Identify which cell holds the provided text, then report its (X, Y) central coordinate. 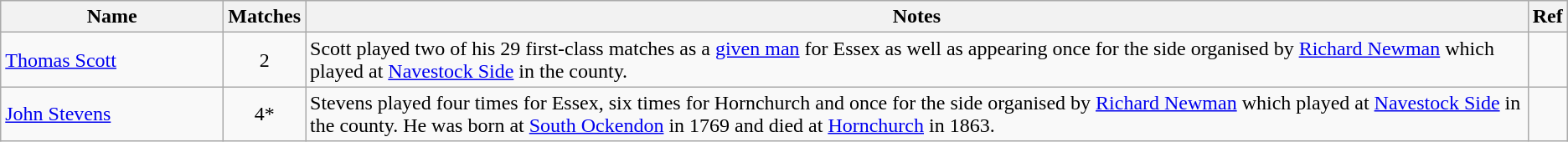
Ref (1548, 17)
John Stevens (112, 114)
Notes (917, 17)
2 (265, 60)
4* (265, 114)
Matches (265, 17)
Name (112, 17)
Thomas Scott (112, 60)
